Return the [x, y] coordinate for the center point of the cell that contains the specified text.  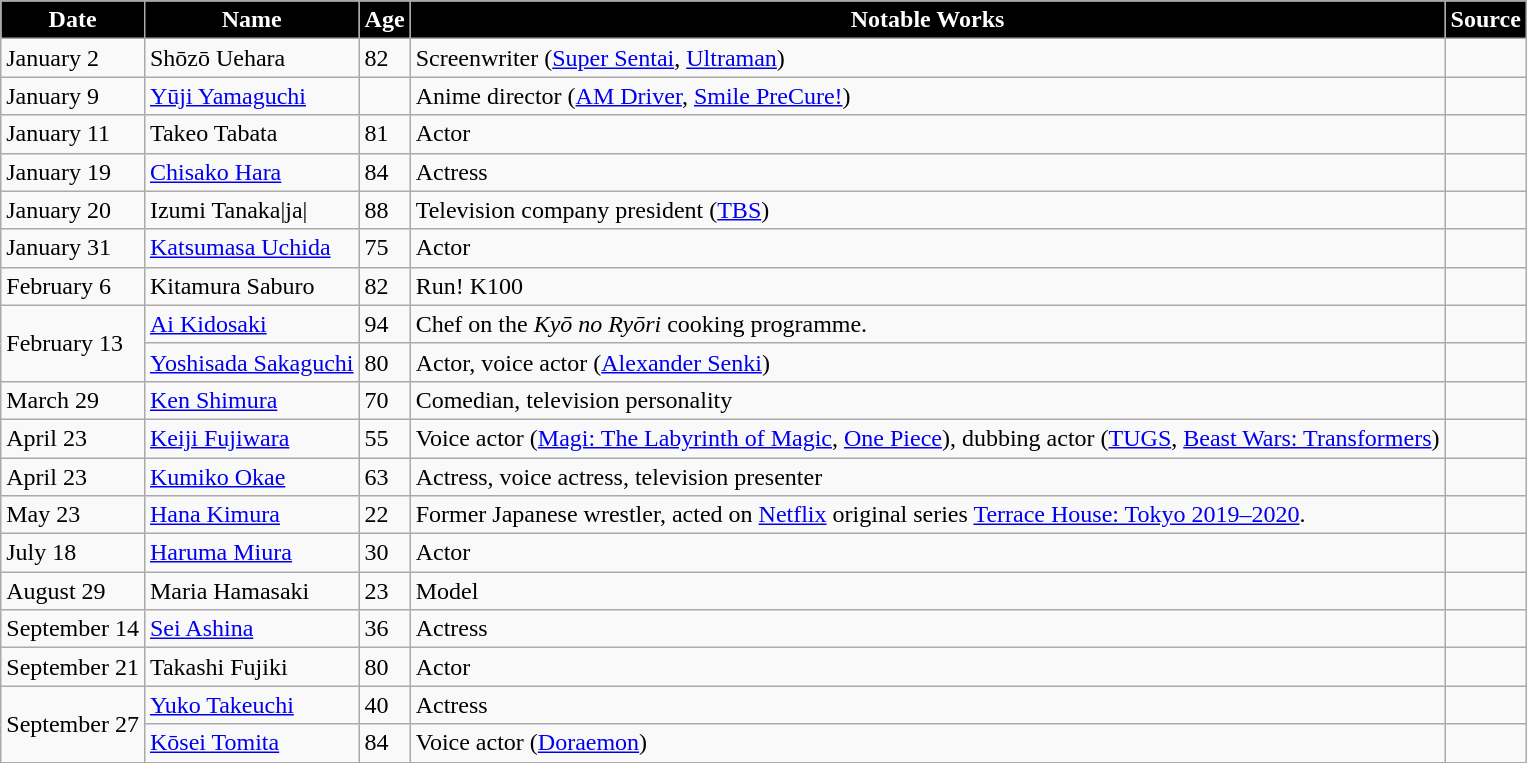
Ken Shimura [252, 400]
Date [73, 20]
70 [384, 400]
Television company president (TBS) [928, 210]
Takeo Tabata [252, 134]
22 [384, 515]
January 11 [73, 134]
Name [252, 20]
Izumi Tanaka|ja| [252, 210]
Comedian, television personality [928, 400]
30 [384, 553]
January 2 [73, 58]
February 6 [73, 286]
August 29 [73, 591]
Kōsei Tomita [252, 743]
40 [384, 705]
Hana Kimura [252, 515]
36 [384, 629]
23 [384, 591]
Maria Hamasaki [252, 591]
Age [384, 20]
Run! K100 [928, 286]
Model [928, 591]
July 18 [73, 553]
63 [384, 477]
January 20 [73, 210]
Notable Works [928, 20]
Chisako Hara [252, 172]
Anime director (AM Driver, Smile PreCure!) [928, 96]
September 21 [73, 667]
Actress, voice actress, television presenter [928, 477]
February 13 [73, 343]
Actor, voice actor (Alexander Senki) [928, 362]
81 [384, 134]
Takashi Fujiki [252, 667]
Kumiko Okae [252, 477]
55 [384, 438]
88 [384, 210]
Katsumasa Uchida [252, 248]
Voice actor (Magi: The Labyrinth of Magic, One Piece), dubbing actor (TUGS, Beast Wars: Transformers) [928, 438]
Yoshisada Sakaguchi [252, 362]
Haruma Miura [252, 553]
Kitamura Saburo [252, 286]
Shōzō Uehara [252, 58]
May 23 [73, 515]
Yūji Yamaguchi [252, 96]
September 27 [73, 724]
Former Japanese wrestler, acted on Netflix original series Terrace House: Tokyo 2019–2020. [928, 515]
Screenwriter (Super Sentai, Ultraman) [928, 58]
March 29 [73, 400]
94 [384, 324]
75 [384, 248]
Yuko Takeuchi [252, 705]
September 14 [73, 629]
Keiji Fujiwara [252, 438]
Ai Kidosaki [252, 324]
January 31 [73, 248]
January 19 [73, 172]
Source [1486, 20]
Sei Ashina [252, 629]
Voice actor (Doraemon) [928, 743]
January 9 [73, 96]
Chef on the Kyō no Ryōri cooking programme. [928, 324]
